For the text-containing cell, return its midpoint in (x, y) coordinate format. 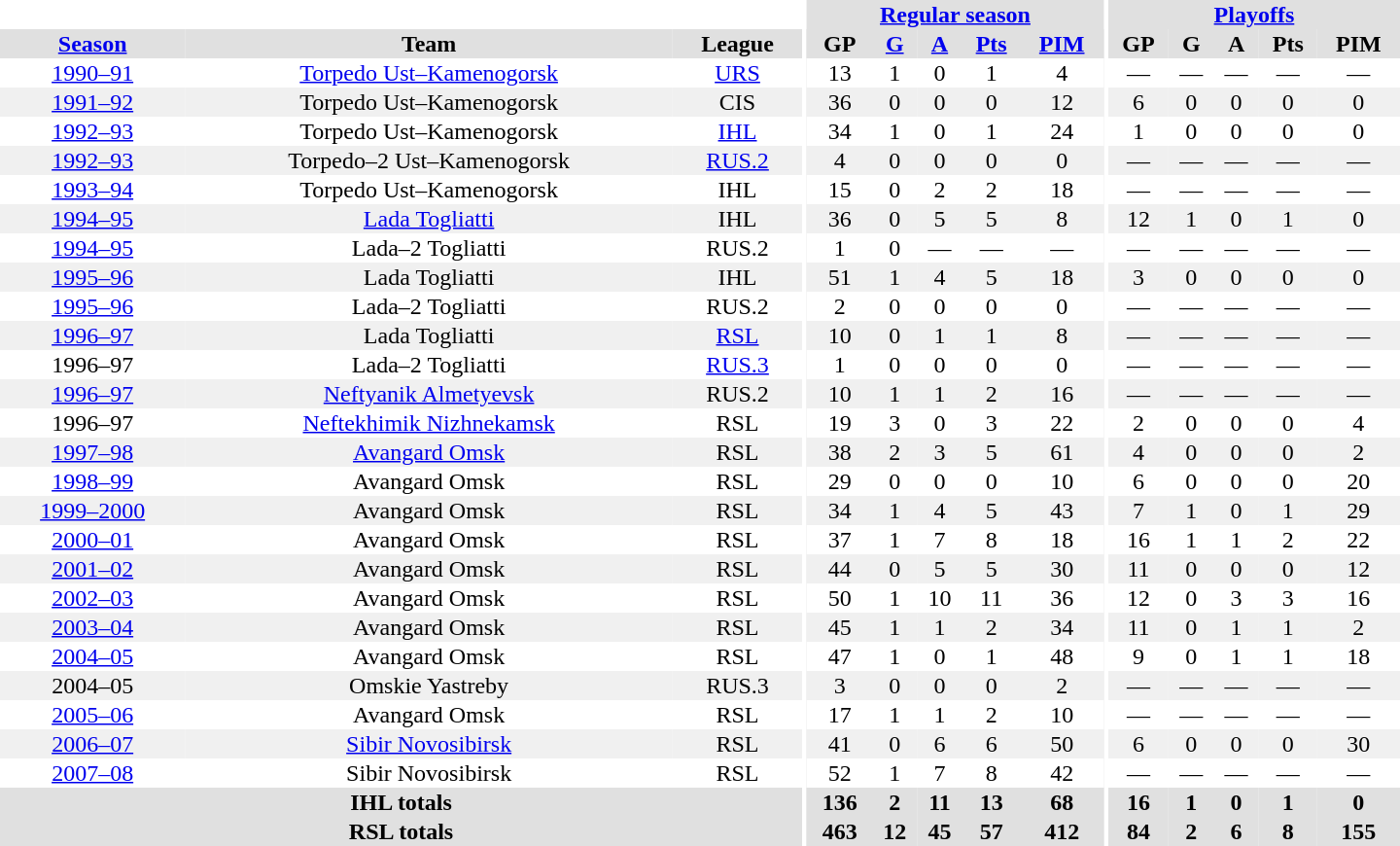
Torpedo–2 Ust–Kamenogorsk (429, 160)
412 (1062, 831)
IHL totals (401, 802)
20 (1359, 481)
League (737, 44)
42 (1062, 773)
37 (840, 540)
2006–07 (92, 744)
51 (840, 277)
Neftyanik Almetyevsk (429, 394)
RSL totals (401, 831)
19 (840, 423)
Omskie Yastreby (429, 686)
48 (1062, 656)
136 (840, 802)
57 (992, 831)
68 (1062, 802)
38 (840, 452)
41 (840, 744)
9 (1138, 656)
Team (429, 44)
Regular season (955, 15)
1990–91 (92, 73)
2005–06 (92, 715)
1993–94 (92, 190)
61 (1062, 452)
Playoffs (1254, 15)
52 (840, 773)
URS (737, 73)
1997–98 (92, 452)
2002–03 (92, 598)
44 (840, 569)
15 (840, 190)
2000–01 (92, 540)
2001–02 (92, 569)
84 (1138, 831)
Neftekhimik Nizhnekamsk (429, 423)
2003–04 (92, 627)
17 (840, 715)
1998–99 (92, 481)
2007–08 (92, 773)
463 (840, 831)
24 (1062, 131)
155 (1359, 831)
1991–92 (92, 102)
1999–2000 (92, 511)
Season (92, 44)
43 (1062, 511)
CIS (737, 102)
47 (840, 656)
